Detect which cell encompasses the target text, then output its (x, y) center coordinate. 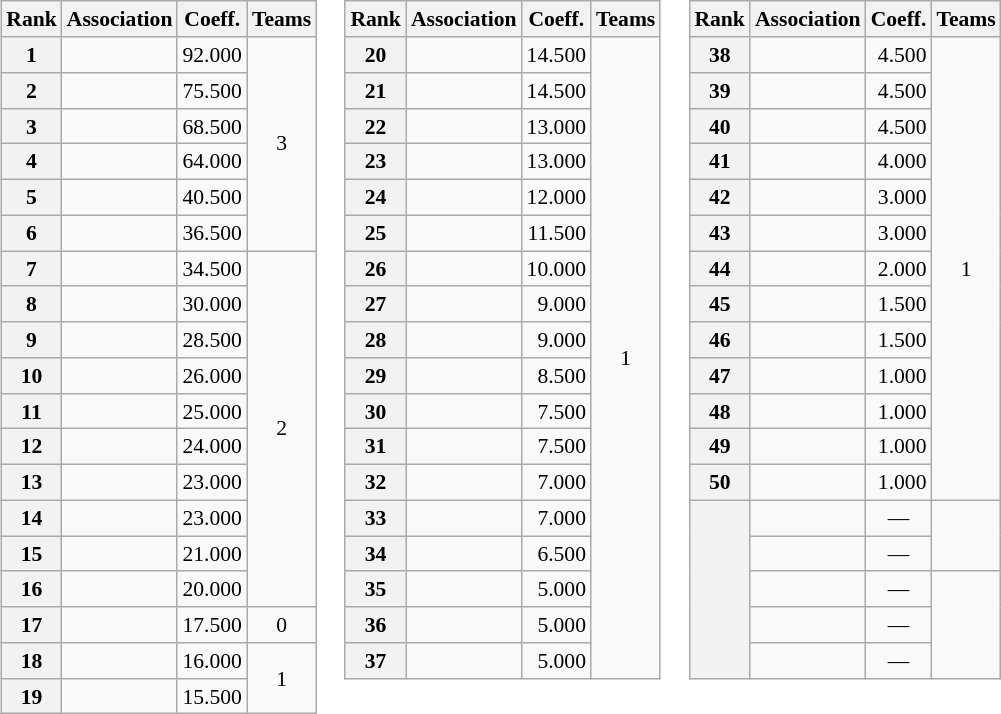
13 (32, 482)
36 (376, 625)
30 (376, 411)
7 (32, 269)
4.000 (899, 162)
36.500 (212, 233)
40.500 (212, 197)
68.500 (212, 126)
15.500 (212, 696)
6.500 (556, 554)
20 (376, 55)
33 (376, 518)
30.000 (212, 304)
2.000 (899, 269)
24.000 (212, 447)
22 (376, 126)
23 (376, 162)
18 (32, 661)
32 (376, 482)
44 (720, 269)
38 (720, 55)
40 (720, 126)
35 (376, 589)
17 (32, 625)
19 (32, 696)
25.000 (212, 411)
75.500 (212, 91)
10 (32, 376)
41 (720, 162)
16.000 (212, 661)
21.000 (212, 554)
45 (720, 304)
12.000 (556, 197)
17.500 (212, 625)
8 (32, 304)
29 (376, 376)
10.000 (556, 269)
39 (720, 91)
48 (720, 411)
20.000 (212, 589)
42 (720, 197)
11.500 (556, 233)
4 (32, 162)
15 (32, 554)
8.500 (556, 376)
64.000 (212, 162)
9 (32, 340)
31 (376, 447)
5 (32, 197)
43 (720, 233)
26 (376, 269)
27 (376, 304)
28.500 (212, 340)
21 (376, 91)
46 (720, 340)
92.000 (212, 55)
49 (720, 447)
50 (720, 482)
11 (32, 411)
47 (720, 376)
25 (376, 233)
34.500 (212, 269)
12 (32, 447)
26.000 (212, 376)
6 (32, 233)
28 (376, 340)
37 (376, 661)
14 (32, 518)
16 (32, 589)
34 (376, 554)
0 (282, 625)
24 (376, 197)
